Output the (X, Y) coordinate of the center of the cell containing the given text.  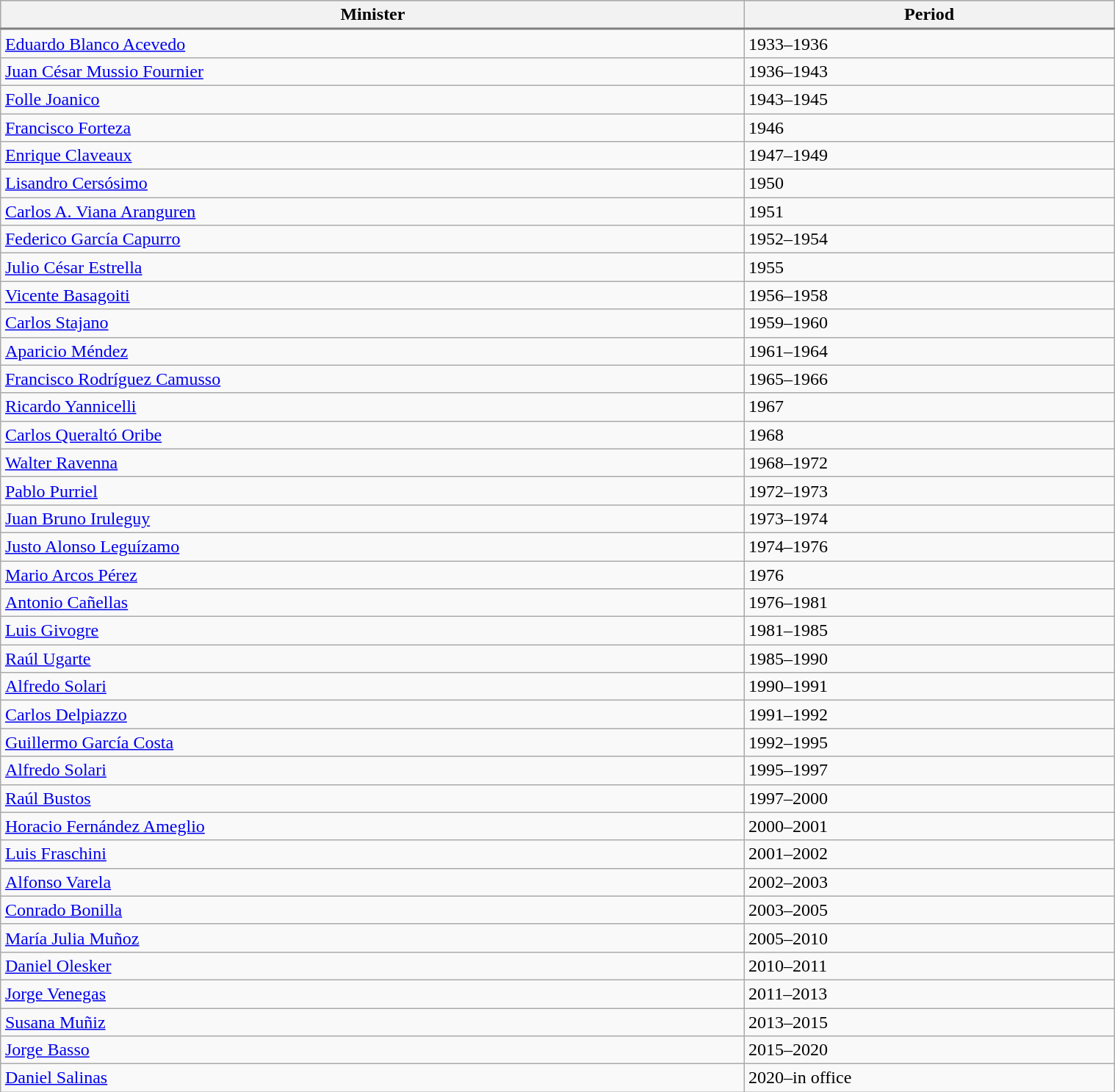
Susana Muñiz (372, 1022)
2001–2002 (930, 854)
1955 (930, 267)
Francisco Rodríguez Camusso (372, 379)
1947–1949 (930, 156)
Walter Ravenna (372, 463)
1968 (930, 435)
Francisco Forteza (372, 127)
1967 (930, 407)
Folle Joanico (372, 99)
1933–1936 (930, 44)
1976 (930, 575)
1951 (930, 211)
1981–1985 (930, 631)
1950 (930, 184)
Alfonso Varela (372, 882)
Jorge Basso (372, 1050)
1936–1943 (930, 71)
1959–1960 (930, 323)
2000–2001 (930, 826)
1946 (930, 127)
Aparicio Méndez (372, 351)
Carlos Stajano (372, 323)
Vicente Basagoiti (372, 295)
Raúl Bustos (372, 798)
Ricardo Yannicelli (372, 407)
1997–2000 (930, 798)
Conrado Bonilla (372, 910)
2013–2015 (930, 1022)
2010–2011 (930, 966)
Eduardo Blanco Acevedo (372, 44)
1992–1995 (930, 742)
Horacio Fernández Ameglio (372, 826)
Carlos Queraltó Oribe (372, 435)
2002–2003 (930, 882)
1985–1990 (930, 659)
1973–1974 (930, 518)
Luis Fraschini (372, 854)
Antonio Cañellas (372, 603)
1972–1973 (930, 491)
1974–1976 (930, 546)
2003–2005 (930, 910)
Minister (372, 15)
Daniel Salinas (372, 1078)
Raúl Ugarte (372, 659)
Jorge Venegas (372, 994)
Luis Givogre (372, 631)
2015–2020 (930, 1050)
1956–1958 (930, 295)
Enrique Claveaux (372, 156)
2005–2010 (930, 938)
1965–1966 (930, 379)
1943–1945 (930, 99)
1961–1964 (930, 351)
Federico García Capurro (372, 239)
2020–in office (930, 1078)
Mario Arcos Pérez (372, 575)
Juan Bruno Iruleguy (372, 518)
1995–1997 (930, 770)
1976–1981 (930, 603)
1952–1954 (930, 239)
Justo Alonso Leguízamo (372, 546)
Julio César Estrella (372, 267)
1991–1992 (930, 715)
Pablo Purriel (372, 491)
Lisandro Cersósimo (372, 184)
María Julia Muñoz (372, 938)
Juan César Mussio Fournier (372, 71)
2011–2013 (930, 994)
Guillermo García Costa (372, 742)
Carlos A. Viana Aranguren (372, 211)
Carlos Delpiazzo (372, 715)
Period (930, 15)
Daniel Olesker (372, 966)
1968–1972 (930, 463)
1990–1991 (930, 687)
